Return the [X, Y] coordinate for the center point of the cell that contains the specified text.  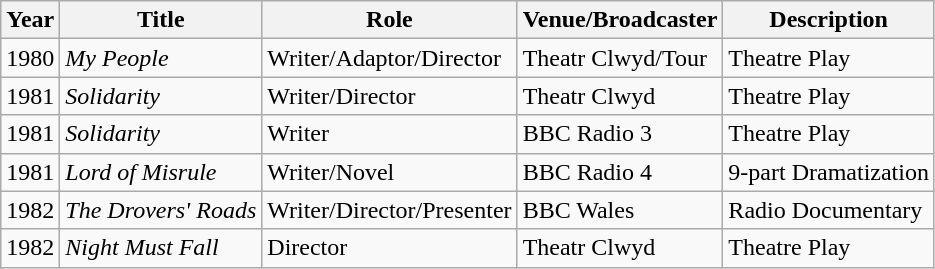
Lord of Misrule [161, 172]
Title [161, 20]
9-part Dramatization [829, 172]
Writer/Director [390, 96]
BBC Radio 4 [620, 172]
Writer/Adaptor/Director [390, 58]
Description [829, 20]
Venue/Broadcaster [620, 20]
BBC Radio 3 [620, 134]
Radio Documentary [829, 210]
Year [30, 20]
The Drovers' Roads [161, 210]
My People [161, 58]
1980 [30, 58]
Writer/Director/Presenter [390, 210]
Director [390, 248]
Writer [390, 134]
Night Must Fall [161, 248]
Role [390, 20]
BBC Wales [620, 210]
Theatr Clwyd/Tour [620, 58]
Writer/Novel [390, 172]
